Provide the (X, Y) coordinate of the cell's center where the given text is located.  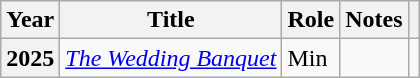
Year (30, 20)
2025 (30, 58)
Notes (374, 20)
Title (171, 20)
The Wedding Banquet (171, 58)
Min (311, 58)
Role (311, 20)
